Capture the cell that displays the provided text and extract its (x, y) central coordinate. 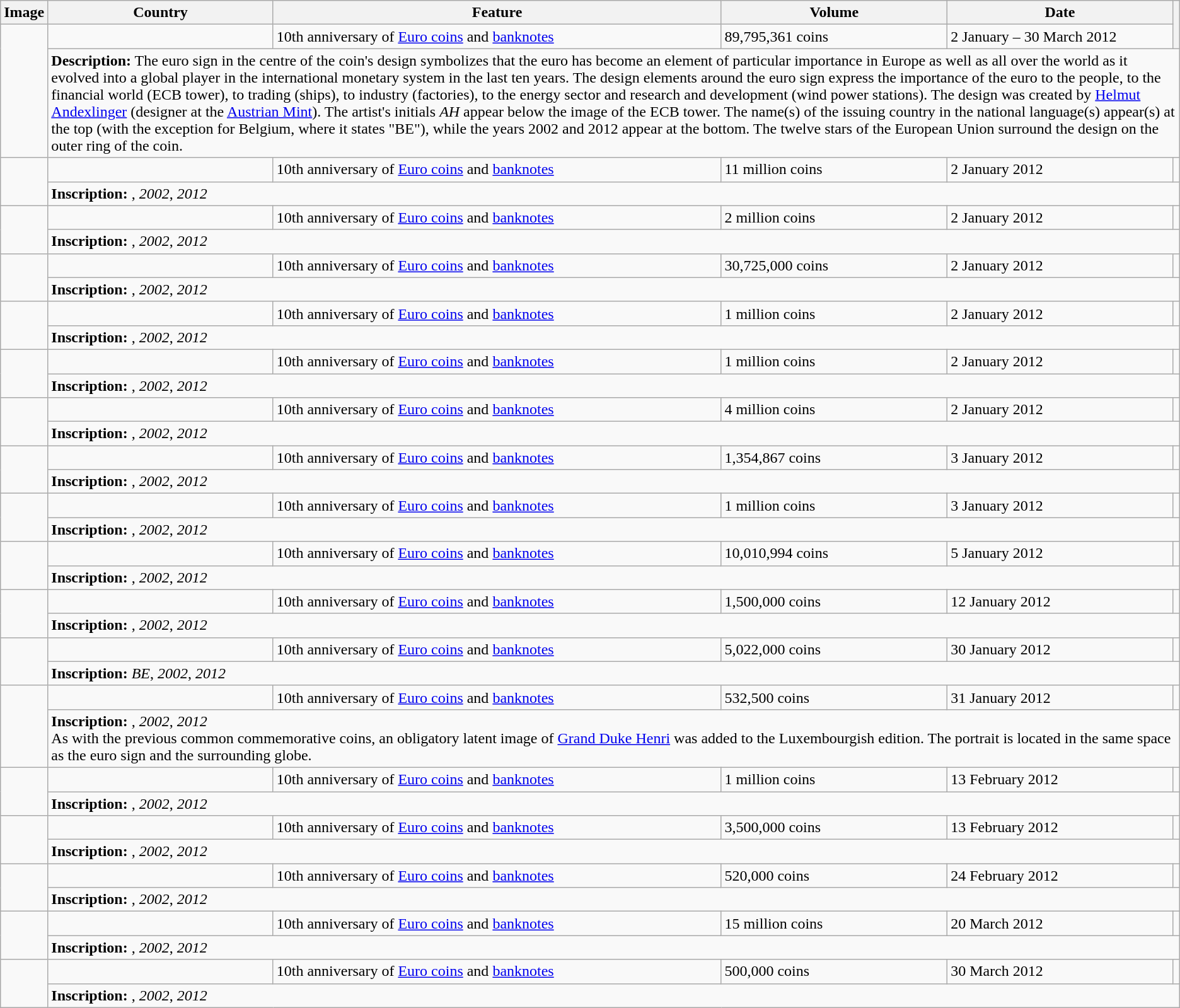
12 January 2012 (1060, 601)
Country (160, 13)
5,022,000 coins (835, 649)
5 January 2012 (1060, 553)
31 January 2012 (1060, 697)
2 million coins (835, 217)
1,354,867 coins (835, 458)
30 March 2012 (1060, 971)
30 January 2012 (1060, 649)
Date (1060, 13)
20 March 2012 (1060, 924)
2 January – 30 March 2012 (1060, 37)
500,000 coins (835, 971)
10,010,994 coins (835, 553)
4 million coins (835, 410)
24 February 2012 (1060, 876)
3,500,000 coins (835, 828)
1,500,000 coins (835, 601)
520,000 coins (835, 876)
Volume (835, 13)
Feature (497, 13)
89,795,361 coins (835, 37)
11 million coins (835, 170)
Image (24, 13)
Inscription: BE, 2002, 2012 (614, 673)
30,725,000 coins (835, 265)
15 million coins (835, 924)
532,500 coins (835, 697)
